Pinpoint the cell where the given text exists, returning its (X, Y) midpoint coordinate. 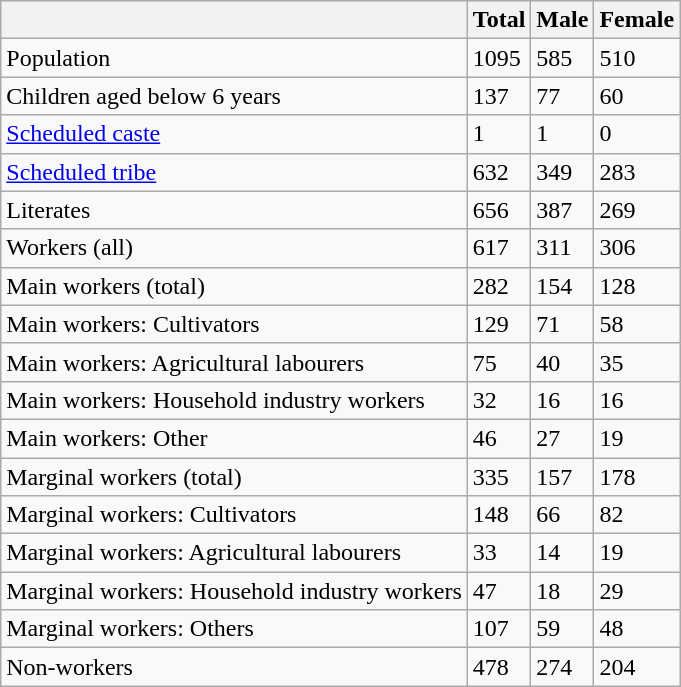
18 (562, 591)
335 (499, 477)
Literates (234, 210)
75 (499, 362)
Marginal workers: Cultivators (234, 515)
77 (562, 96)
Female (637, 20)
Total (499, 20)
387 (562, 210)
Scheduled caste (234, 134)
585 (562, 58)
27 (562, 438)
66 (562, 515)
154 (562, 286)
60 (637, 96)
157 (562, 477)
510 (637, 58)
349 (562, 172)
71 (562, 324)
0 (637, 134)
269 (637, 210)
47 (499, 591)
Main workers: Other (234, 438)
632 (499, 172)
46 (499, 438)
107 (499, 629)
1095 (499, 58)
Main workers: Household industry workers (234, 400)
Non-workers (234, 667)
656 (499, 210)
178 (637, 477)
Male (562, 20)
40 (562, 362)
137 (499, 96)
311 (562, 248)
33 (499, 553)
Scheduled tribe (234, 172)
204 (637, 667)
59 (562, 629)
Marginal workers: Agricultural labourers (234, 553)
148 (499, 515)
32 (499, 400)
Main workers: Agricultural labourers (234, 362)
306 (637, 248)
Marginal workers: Household industry workers (234, 591)
Main workers: Cultivators (234, 324)
35 (637, 362)
14 (562, 553)
82 (637, 515)
283 (637, 172)
58 (637, 324)
Population (234, 58)
48 (637, 629)
129 (499, 324)
Workers (all) (234, 248)
282 (499, 286)
Main workers (total) (234, 286)
478 (499, 667)
Marginal workers (total) (234, 477)
Marginal workers: Others (234, 629)
128 (637, 286)
617 (499, 248)
Children aged below 6 years (234, 96)
29 (637, 591)
274 (562, 667)
